Locate the cell with the specified text and output its (x, y) center coordinate. 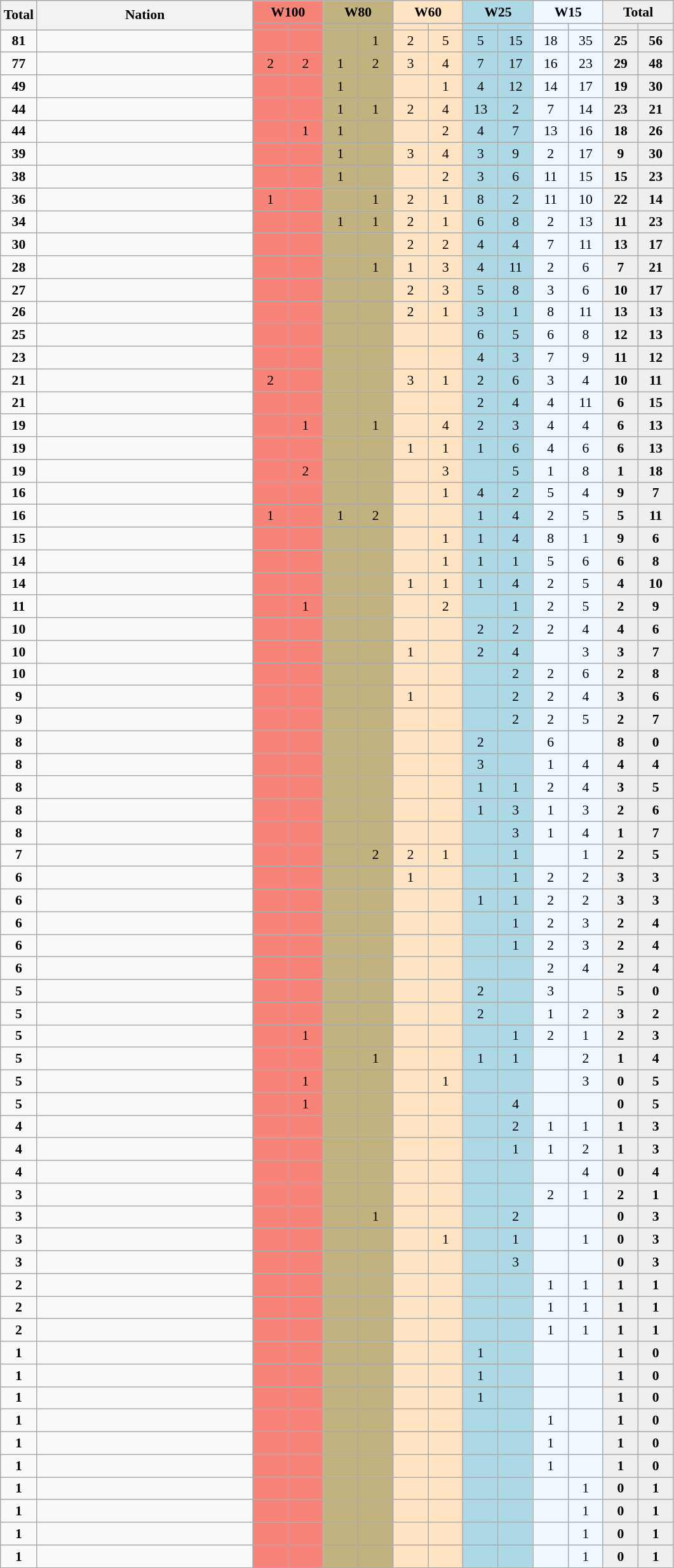
W60 (428, 12)
49 (19, 86)
27 (19, 290)
W80 (358, 12)
28 (19, 267)
29 (620, 64)
81 (19, 41)
W15 (568, 12)
38 (19, 177)
W25 (498, 12)
22 (620, 199)
Nation (145, 15)
W100 (288, 12)
77 (19, 64)
35 (586, 41)
34 (19, 222)
56 (656, 41)
36 (19, 199)
39 (19, 154)
48 (656, 64)
